Capture the cell that displays the provided text and extract its (x, y) central coordinate. 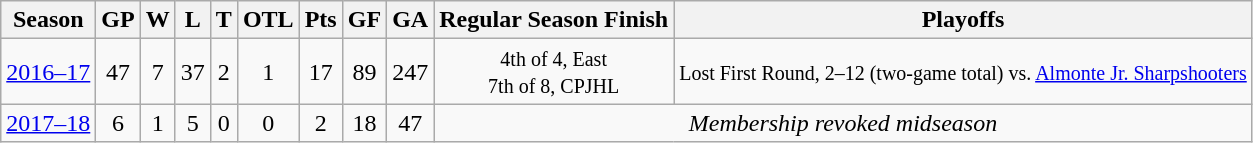
7 (158, 72)
247 (410, 72)
6 (118, 123)
GA (410, 20)
4th of 4, East7th of 8, CPJHL (554, 72)
2017–18 (48, 123)
37 (192, 72)
18 (364, 123)
5 (192, 123)
GP (118, 20)
W (158, 20)
Regular Season Finish (554, 20)
GF (364, 20)
Lost First Round, 2–12 (two-game total) vs. Almonte Jr. Sharpshooters (964, 72)
Pts (320, 20)
2016–17 (48, 72)
Season (48, 20)
89 (364, 72)
OTL (268, 20)
Membership revoked midseason (844, 123)
17 (320, 72)
L (192, 20)
T (224, 20)
Playoffs (964, 20)
